Search for the cell housing the specified text and yield its (X, Y) center coordinate. 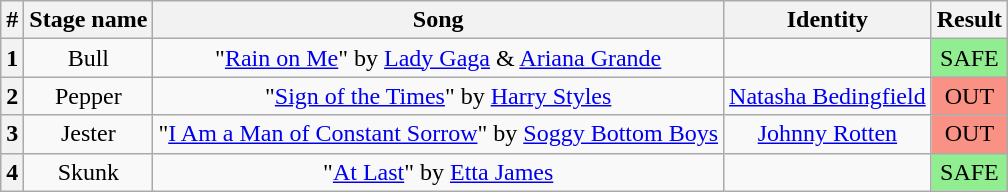
Johnny Rotten (828, 134)
"Sign of the Times" by Harry Styles (438, 96)
1 (12, 58)
Bull (88, 58)
# (12, 20)
Jester (88, 134)
3 (12, 134)
Skunk (88, 172)
"Rain on Me" by Lady Gaga & Ariana Grande (438, 58)
"At Last" by Etta James (438, 172)
Stage name (88, 20)
Natasha Bedingfield (828, 96)
2 (12, 96)
Identity (828, 20)
Pepper (88, 96)
Song (438, 20)
Result (969, 20)
4 (12, 172)
"I Am a Man of Constant Sorrow" by Soggy Bottom Boys (438, 134)
